Extract the [X, Y] coordinate from the center of the cell holding the provided text.  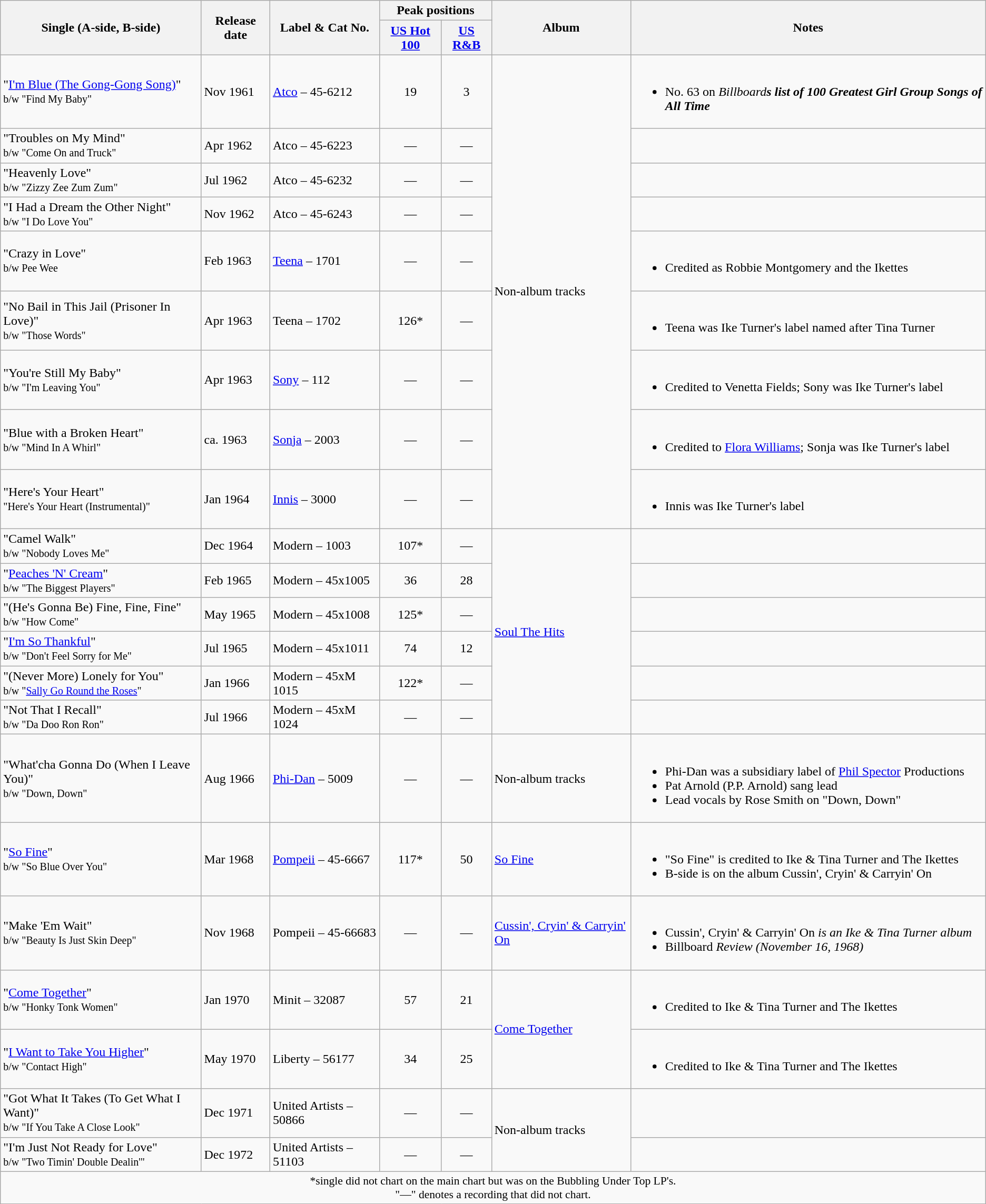
Cussin', Cryin' & Carryin' On is an Ike & Tina Turner albumBillboard Review (November 16, 1968) [808, 933]
Atco – 45-6212 [324, 92]
Atco – 45-6223 [324, 145]
Pompeii – 45-66683 [324, 933]
United Artists – 51103 [324, 1154]
"I'm Just Not Ready for Love"b/w "Two Timin' Double Dealin'" [101, 1154]
Jul 1965 [235, 649]
Credited as Robbie Montgomery and the Ikettes [808, 261]
So Fine [561, 859]
Phi-Dan was a subsidiary label of Phil Spector ProductionsPat Arnold (P.P. Arnold) sang leadLead vocals by Rose Smith on "Down, Down" [808, 778]
Jan 1964 [235, 499]
28 [467, 580]
Atco – 45-6243 [324, 214]
Nov 1968 [235, 933]
Teena – 1702 [324, 320]
*single did not chart on the main chart but was on the Bubbling Under Top LP's."—" denotes a recording that did not chart. [493, 1188]
122* [410, 683]
Apr 1962 [235, 145]
"Crazy in Love"b/w Pee Wee [101, 261]
United Artists – 50866 [324, 1113]
"No Bail in This Jail (Prisoner In Love)"b/w "Those Words" [101, 320]
"You're Still My Baby"b/w "I'm Leaving You" [101, 380]
"Make 'Em Wait"b/w "Beauty Is Just Skin Deep" [101, 933]
Sonja – 2003 [324, 439]
Release date [235, 27]
Credited to Venetta Fields; Sony was Ike Turner's label [808, 380]
Jul 1962 [235, 180]
Single (A-side, B-side) [101, 27]
25 [467, 1059]
Dec 1972 [235, 1154]
Modern – 45x1005 [324, 580]
"I Want to Take You Higher"b/w "Contact High" [101, 1059]
Innis – 3000 [324, 499]
"(He's Gonna Be) Fine, Fine, Fine"b/w "How Come" [101, 615]
Liberty – 56177 [324, 1059]
Jan 1970 [235, 999]
Atco – 45-6232 [324, 180]
Modern – 45x1011 [324, 649]
"Heavenly Love"b/w "Zizzy Zee Zum Zum" [101, 180]
"Come Together"b/w "Honky Tonk Women" [101, 999]
"(Never More) Lonely for You"b/w "Sally Go Round the Roses" [101, 683]
ca. 1963 [235, 439]
Sony – 112 [324, 380]
74 [410, 649]
Mar 1968 [235, 859]
Innis was Ike Turner's label [808, 499]
Minit – 32087 [324, 999]
Teena was Ike Turner's label named after Tina Turner [808, 320]
"Troubles on My Mind"b/w "Come On and Truck" [101, 145]
117* [410, 859]
34 [410, 1059]
57 [410, 999]
May 1970 [235, 1059]
"Camel Walk"b/w "Nobody Loves Me" [101, 545]
"Here's Your Heart""Here's Your Heart (Instrumental)" [101, 499]
Notes [808, 27]
50 [467, 859]
Pompeii – 45-6667 [324, 859]
Modern – 45xM 1024 [324, 717]
3 [467, 92]
Dec 1964 [235, 545]
"Got What It Takes (To Get What I Want)"b/w "If You Take A Close Look" [101, 1113]
125* [410, 615]
19 [410, 92]
"What'cha Gonna Do (When I Leave You)"b/w "Down, Down" [101, 778]
May 1965 [235, 615]
Modern – 45xM 1015 [324, 683]
Come Together [561, 1029]
126* [410, 320]
"Blue with a Broken Heart"b/w "Mind In A Whirl" [101, 439]
"I'm So Thankful"b/w "Don't Feel Sorry for Me" [101, 649]
12 [467, 649]
Nov 1961 [235, 92]
No. 63 on Billboards list of 100 Greatest Girl Group Songs of All Time [808, 92]
Aug 1966 [235, 778]
Nov 1962 [235, 214]
"Peaches 'N' Cream"b/w "The Biggest Players" [101, 580]
107* [410, 545]
21 [467, 999]
Dec 1971 [235, 1113]
Teena – 1701 [324, 261]
Soul The Hits [561, 631]
"So Fine" is credited to Ike & Tina Turner and The IkettesB-side is on the album Cussin', Cryin' & Carryin' On [808, 859]
Peak positions [435, 11]
"Not That I Recall"b/w "Da Doo Ron Ron" [101, 717]
"I Had a Dream the Other Night"b/w "I Do Love You" [101, 214]
Modern – 1003 [324, 545]
Label & Cat No. [324, 27]
Feb 1963 [235, 261]
Jul 1966 [235, 717]
US Hot 100 [410, 38]
Credited to Flora Williams; Sonja was Ike Turner's label [808, 439]
36 [410, 580]
"I'm Blue (The Gong-Gong Song)"b/w "Find My Baby" [101, 92]
Phi-Dan – 5009 [324, 778]
Cussin', Cryin' & Carryin' On [561, 933]
"So Fine"b/w "So Blue Over You" [101, 859]
Modern – 45x1008 [324, 615]
Jan 1966 [235, 683]
US R&B [467, 38]
Feb 1965 [235, 580]
Album [561, 27]
